Detect which cell encompasses the target text, then output its [x, y] center coordinate. 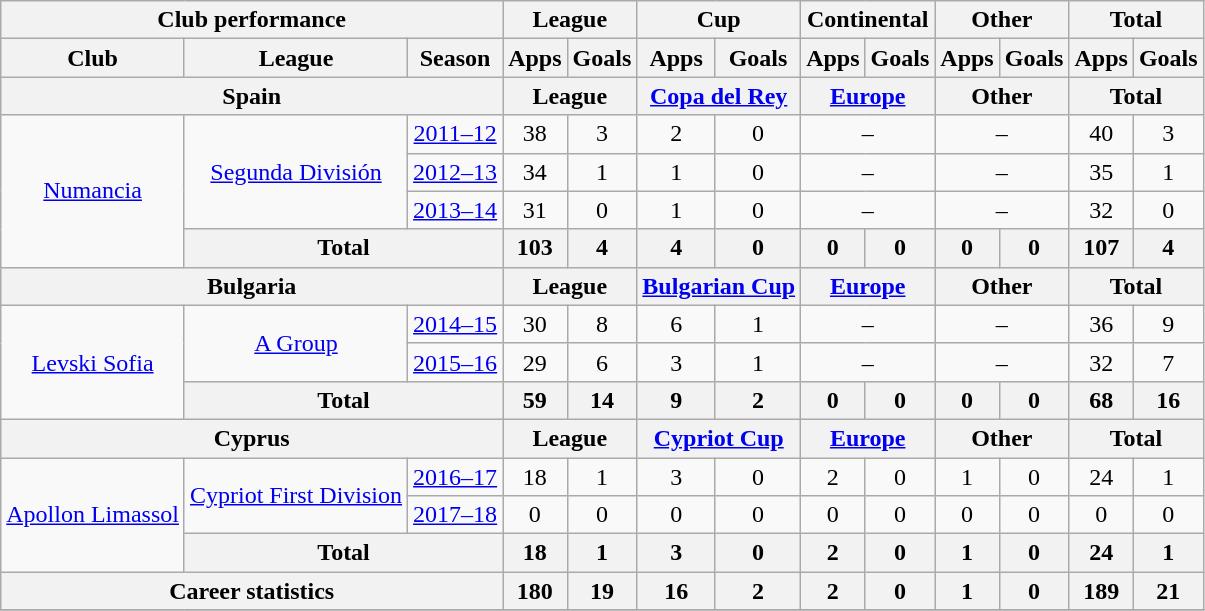
Season [456, 58]
Segunda División [296, 172]
Career statistics [252, 591]
38 [535, 134]
14 [602, 400]
Numancia [93, 191]
Apollon Limassol [93, 515]
31 [535, 210]
21 [1168, 591]
35 [1101, 172]
2017–18 [456, 515]
Club performance [252, 20]
29 [535, 362]
Club [93, 58]
180 [535, 591]
8 [602, 324]
2013–14 [456, 210]
40 [1101, 134]
Continental [868, 20]
2015–16 [456, 362]
107 [1101, 248]
Cypriot First Division [296, 496]
103 [535, 248]
Levski Sofia [93, 362]
2016–17 [456, 477]
Cypriot Cup [719, 438]
Cyprus [252, 438]
30 [535, 324]
2014–15 [456, 324]
59 [535, 400]
34 [535, 172]
7 [1168, 362]
19 [602, 591]
Bulgarian Cup [719, 286]
189 [1101, 591]
Spain [252, 96]
2012–13 [456, 172]
Cup [719, 20]
36 [1101, 324]
A Group [296, 343]
Bulgaria [252, 286]
2011–12 [456, 134]
68 [1101, 400]
Copa del Rey [719, 96]
